Provide the [X, Y] coordinate of the cell's center where the given text is located.  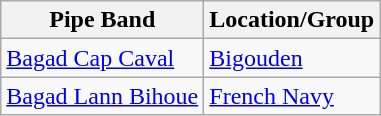
Bigouden [292, 58]
Bagad Cap Caval [102, 58]
Location/Group [292, 20]
French Navy [292, 96]
Bagad Lann Bihoue [102, 96]
Pipe Band [102, 20]
